For the text-containing cell, return its midpoint in [X, Y] coordinate format. 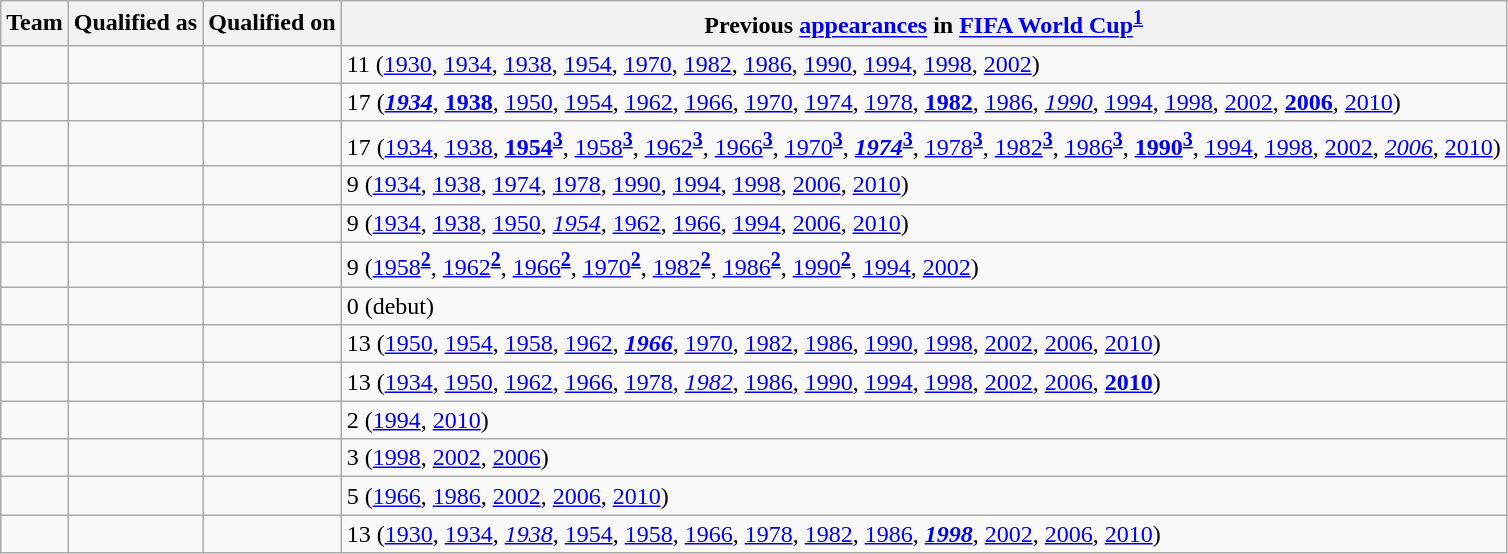
9 (1934, 1938, 1950, 1954, 1962, 1966, 1994, 2006, 2010) [924, 223]
Qualified on [272, 24]
5 (1966, 1986, 2002, 2006, 2010) [924, 496]
2 (1994, 2010) [924, 420]
17 (1934, 1938, 1950, 1954, 1962, 1966, 1970, 1974, 1978, 1982, 1986, 1990, 1994, 1998, 2002, 2006, 2010) [924, 102]
11 (1930, 1934, 1938, 1954, 1970, 1982, 1986, 1990, 1994, 1998, 2002) [924, 64]
Team [35, 24]
9 (19582, 19622, 19662, 19702, 19822, 19862, 19902, 1994, 2002) [924, 264]
9 (1934, 1938, 1974, 1978, 1990, 1994, 1998, 2006, 2010) [924, 185]
0 (debut) [924, 306]
17 (1934, 1938, 19543, 19583, 19623, 19663, 19703, 19743, 19783, 19823, 19863, 19903, 1994, 1998, 2002, 2006, 2010) [924, 144]
3 (1998, 2002, 2006) [924, 458]
13 (1950, 1954, 1958, 1962, 1966, 1970, 1982, 1986, 1990, 1998, 2002, 2006, 2010) [924, 344]
Previous appearances in FIFA World Cup1 [924, 24]
13 (1930, 1934, 1938, 1954, 1958, 1966, 1978, 1982, 1986, 1998, 2002, 2006, 2010) [924, 534]
13 (1934, 1950, 1962, 1966, 1978, 1982, 1986, 1990, 1994, 1998, 2002, 2006, 2010) [924, 382]
Qualified as [135, 24]
